Detect which cell encompasses the target text, then output its [X, Y] center coordinate. 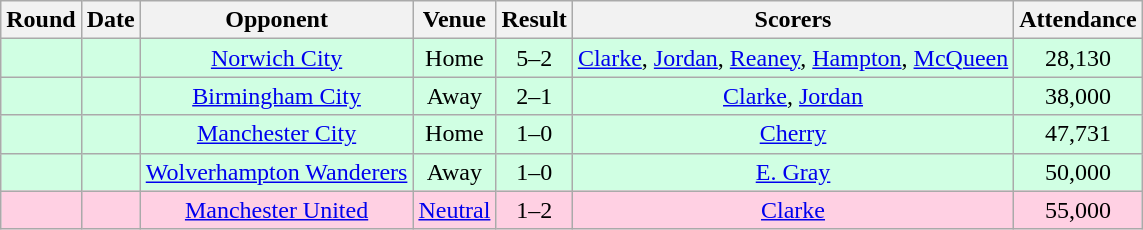
Scorers [792, 20]
Birmingham City [276, 96]
Clarke [792, 210]
38,000 [1078, 96]
Manchester United [276, 210]
50,000 [1078, 172]
Cherry [792, 134]
55,000 [1078, 210]
Date [110, 20]
5–2 [534, 58]
Clarke, Jordan [792, 96]
Manchester City [276, 134]
Round [41, 20]
2–1 [534, 96]
Norwich City [276, 58]
Clarke, Jordan, Reaney, Hampton, McQueen [792, 58]
Attendance [1078, 20]
Neutral [454, 210]
1–2 [534, 210]
Opponent [276, 20]
28,130 [1078, 58]
Wolverhampton Wanderers [276, 172]
Result [534, 20]
Venue [454, 20]
E. Gray [792, 172]
47,731 [1078, 134]
